Provide the [X, Y] coordinate of the cell's center where the given text is located.  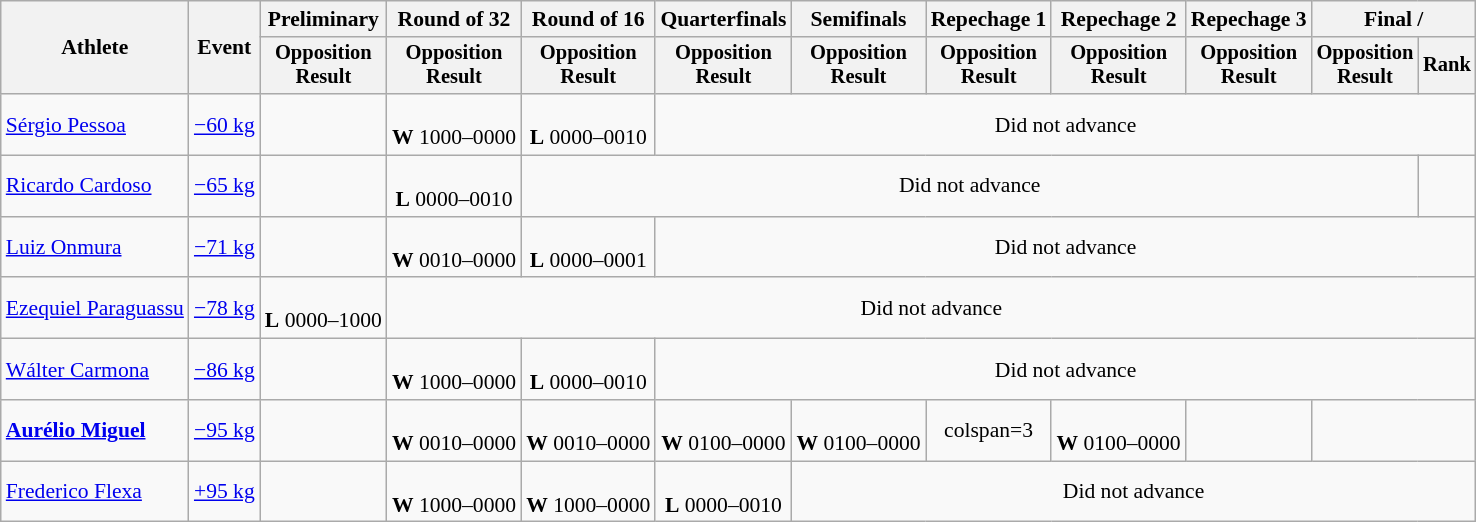
L 0000–0001 [588, 248]
−65 kg [224, 186]
Sérgio Pessoa [95, 124]
colspan=3 [989, 430]
Rank [1447, 66]
−71 kg [224, 248]
−95 kg [224, 430]
Repechage 3 [1249, 19]
Ezequiel Paraguassu [95, 308]
Round of 32 [454, 19]
Ricardo Cardoso [95, 186]
Repechage 2 [1118, 19]
Repechage 1 [989, 19]
Quarterfinals [723, 19]
L 0000–1000 [324, 308]
Aurélio Miguel [95, 430]
Event [224, 48]
+95 kg [224, 492]
−60 kg [224, 124]
−86 kg [224, 370]
Luiz Onmura [95, 248]
Frederico Flexa [95, 492]
Wálter Carmona [95, 370]
Athlete [95, 48]
−78 kg [224, 308]
Preliminary [324, 19]
Round of 16 [588, 19]
Semifinals [858, 19]
Final / [1394, 19]
